Return (X, Y) of the center of cell containing provided text 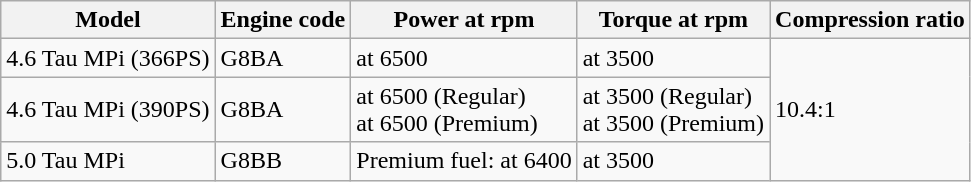
Engine code (283, 20)
4.6 Tau MPi (366PS) (108, 58)
Premium fuel: at 6400 (464, 161)
Power at rpm (464, 20)
4.6 Tau MPi (390PS) (108, 110)
10.4:1 (870, 110)
Compression ratio (870, 20)
Model (108, 20)
at 6500 (464, 58)
G8BB (283, 161)
at 3500 (Regular) at 3500 (Premium) (673, 110)
at 6500 (Regular) at 6500 (Premium) (464, 110)
Torque at rpm (673, 20)
5.0 Tau MPi (108, 161)
